Identify which cell holds the provided text, then report its (X, Y) central coordinate. 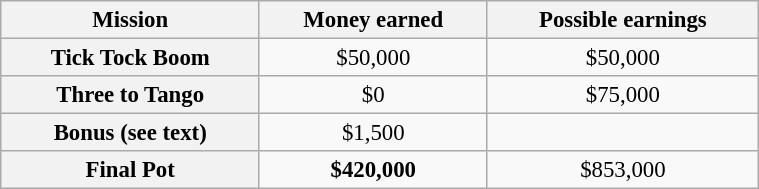
Three to Tango (130, 95)
$420,000 (373, 170)
Mission (130, 20)
Bonus (see text) (130, 133)
Tick Tock Boom (130, 57)
$1,500 (373, 133)
$853,000 (622, 170)
Final Pot (130, 170)
$75,000 (622, 95)
$0 (373, 95)
Possible earnings (622, 20)
Money earned (373, 20)
